Pinpoint the cell where the given text exists, returning its [x, y] midpoint coordinate. 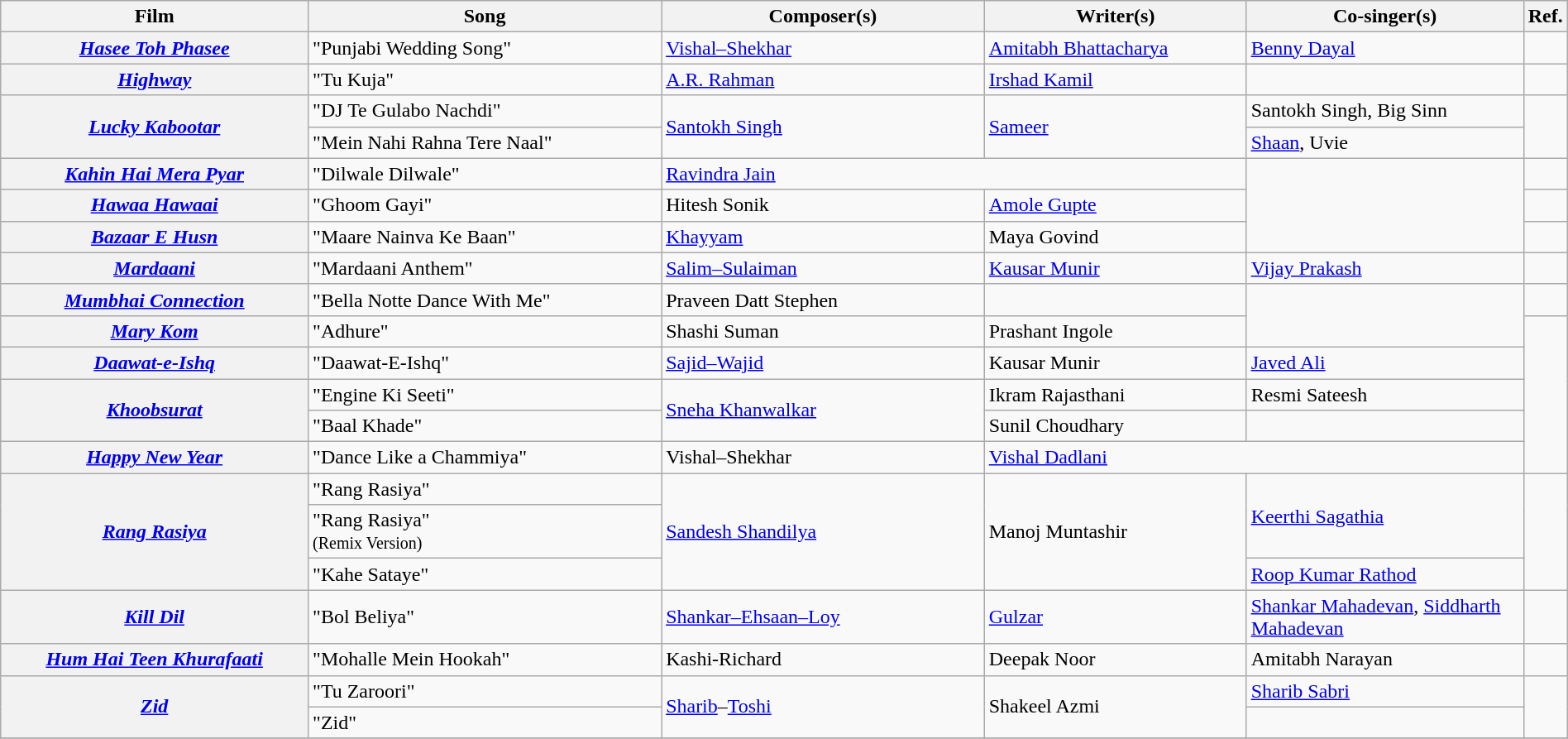
Prashant Ingole [1115, 331]
"Rang Rasiya"(Remix Version) [485, 531]
Shankar–Ehsaan–Loy [824, 617]
"Rang Rasiya" [485, 489]
Santokh Singh, Big Sinn [1384, 111]
Sharib–Toshi [824, 707]
Benny Dayal [1384, 48]
Khayyam [824, 237]
Shakeel Azmi [1115, 707]
Lucky Kabootar [155, 127]
"Mohalle Mein Hookah" [485, 660]
Amitabh Bhattacharya [1115, 48]
Salim–Sulaiman [824, 268]
Deepak Noor [1115, 660]
Irshad Kamil [1115, 79]
Amitabh Narayan [1384, 660]
"Engine Ki Seeti" [485, 395]
Praveen Datt Stephen [824, 300]
Gulzar [1115, 617]
Rang Rasiya [155, 531]
Composer(s) [824, 17]
"Mein Nahi Rahna Tere Naal" [485, 142]
"Kahe Sataye" [485, 574]
Javed Ali [1384, 362]
Sameer [1115, 127]
Zid [155, 707]
Sunil Choudhary [1115, 426]
Roop Kumar Rathod [1384, 574]
Happy New Year [155, 458]
Daawat-e-Ishq [155, 362]
Khoobsurat [155, 410]
"Tu Zaroori" [485, 691]
Kashi-Richard [824, 660]
"Mardaani Anthem" [485, 268]
"Dance Like a Chammiya" [485, 458]
Ref. [1545, 17]
"Bella Notte Dance With Me" [485, 300]
"Maare Nainva Ke Baan" [485, 237]
Bazaar E Husn [155, 237]
Mumbhai Connection [155, 300]
"Ghoom Gayi" [485, 205]
Kill Dil [155, 617]
"DJ Te Gulabo Nachdi" [485, 111]
Sharib Sabri [1384, 691]
Kahin Hai Mera Pyar [155, 174]
Song [485, 17]
Hitesh Sonik [824, 205]
"Punjabi Wedding Song" [485, 48]
"Zid" [485, 722]
Highway [155, 79]
"Bol Beliya" [485, 617]
Hasee Toh Phasee [155, 48]
"Tu Kuja" [485, 79]
Shankar Mahadevan, Siddharth Mahadevan [1384, 617]
A.R. Rahman [824, 79]
Santokh Singh [824, 127]
Manoj Muntashir [1115, 531]
"Adhure" [485, 331]
Hum Hai Teen Khurafaati [155, 660]
Hawaa Hawaai [155, 205]
"Baal Khade" [485, 426]
Resmi Sateesh [1384, 395]
Co-singer(s) [1384, 17]
Vijay Prakash [1384, 268]
Maya Govind [1115, 237]
Vishal Dadlani [1254, 458]
Ravindra Jain [954, 174]
Mardaani [155, 268]
Sandesh Shandilya [824, 531]
"Dilwale Dilwale" [485, 174]
Mary Kom [155, 331]
Film [155, 17]
Writer(s) [1115, 17]
Ikram Rajasthani [1115, 395]
"Daawat-E-Ishq" [485, 362]
Keerthi Sagathia [1384, 516]
Amole Gupte [1115, 205]
Shashi Suman [824, 331]
Shaan, Uvie [1384, 142]
Sajid–Wajid [824, 362]
Sneha Khanwalkar [824, 410]
